Capture the cell that displays the provided text and extract its [x, y] central coordinate. 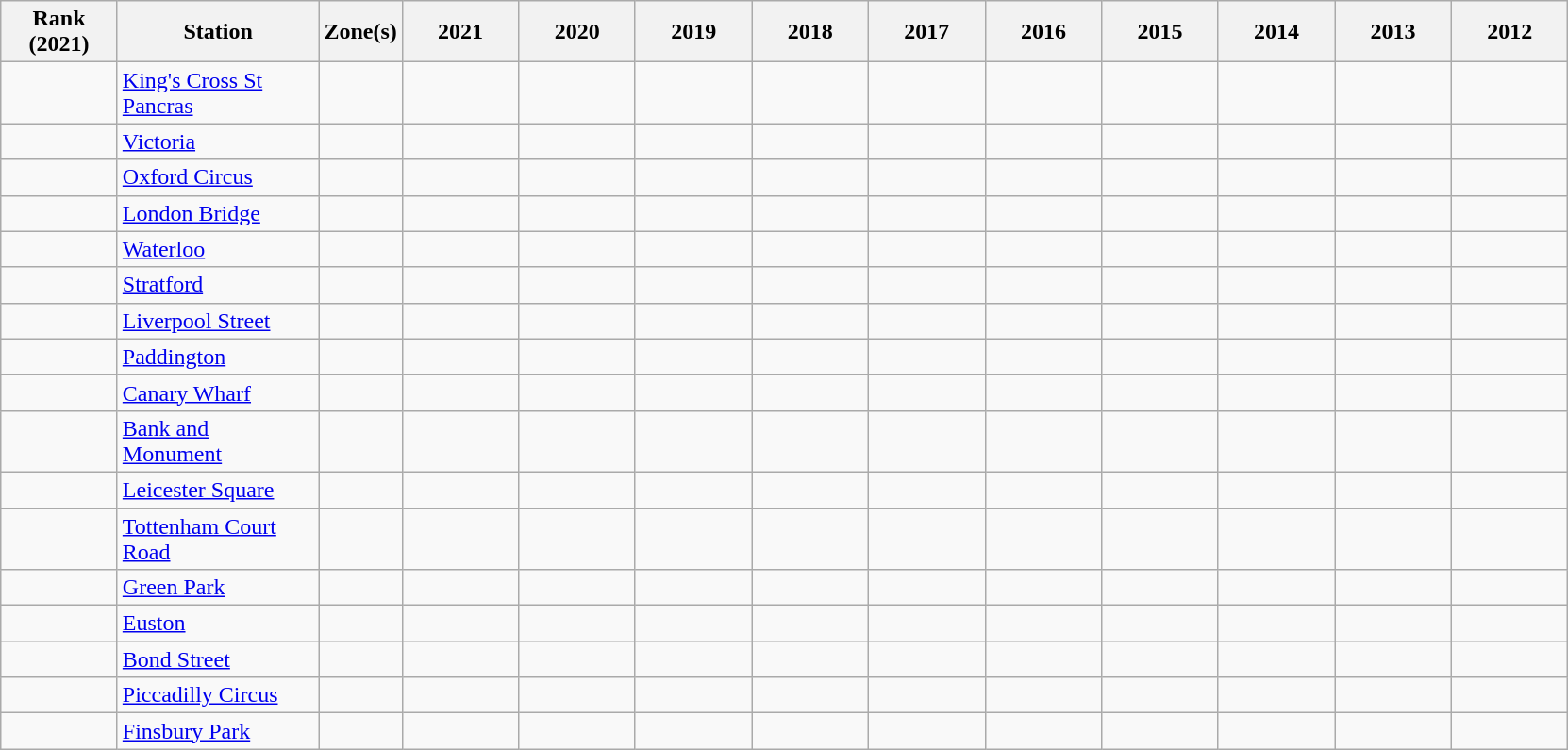
Bond Street [218, 659]
Rank (2021) [59, 32]
Euston [218, 624]
Piccadilly Circus [218, 695]
King's Cross St Pancras [218, 92]
Tottenham Court Road [218, 538]
Waterloo [218, 249]
Canary Wharf [218, 392]
Paddington [218, 357]
2016 [1043, 32]
2012 [1510, 32]
2014 [1276, 32]
2017 [927, 32]
Liverpool Street [218, 321]
2013 [1393, 32]
Green Park [218, 588]
Stratford [218, 285]
Bank and Monument [218, 442]
2019 [693, 32]
Station [218, 32]
Zone(s) [360, 32]
Finsbury Park [218, 731]
2020 [577, 32]
2018 [810, 32]
Leicester Square [218, 490]
Oxford Circus [218, 177]
2021 [460, 32]
Victoria [218, 142]
London Bridge [218, 213]
2015 [1160, 32]
